Locate the cell with the specified text and output its (x, y) center coordinate. 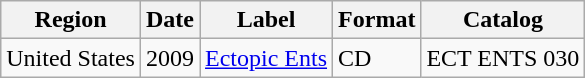
Catalog (503, 20)
Format (377, 20)
United States (71, 58)
Label (266, 20)
CD (377, 58)
Date (170, 20)
Ectopic Ents (266, 58)
ECT ENTS 030 (503, 58)
2009 (170, 58)
Region (71, 20)
